Capture the cell that displays the provided text and extract its [x, y] central coordinate. 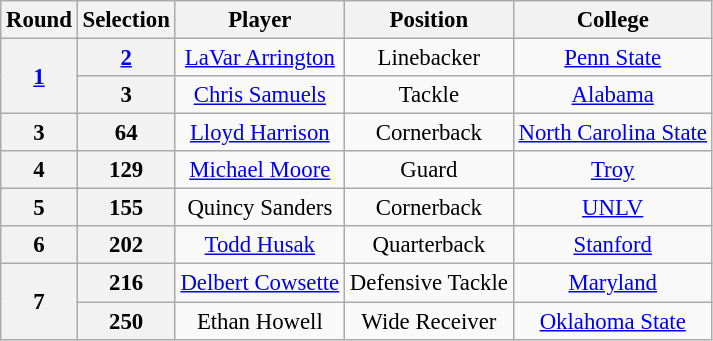
LaVar Arrington [260, 58]
Stanford [612, 245]
Oklahoma State [612, 321]
Guard [430, 170]
Wide Receiver [430, 321]
Selection [126, 20]
Position [430, 20]
Quincy Sanders [260, 208]
Player [260, 20]
Lloyd Harrison [260, 133]
Michael Moore [260, 170]
129 [126, 170]
Defensive Tackle [430, 283]
250 [126, 321]
Todd Husak [260, 245]
Quarterback [430, 245]
North Carolina State [612, 133]
Maryland [612, 283]
202 [126, 245]
155 [126, 208]
2 [126, 58]
Ethan Howell [260, 321]
Troy [612, 170]
Alabama [612, 95]
College [612, 20]
UNLV [612, 208]
Penn State [612, 58]
6 [39, 245]
1 [39, 76]
Tackle [430, 95]
Linebacker [430, 58]
4 [39, 170]
64 [126, 133]
216 [126, 283]
7 [39, 302]
5 [39, 208]
Round [39, 20]
Delbert Cowsette [260, 283]
Chris Samuels [260, 95]
